Return [x, y] of the center of cell containing provided text 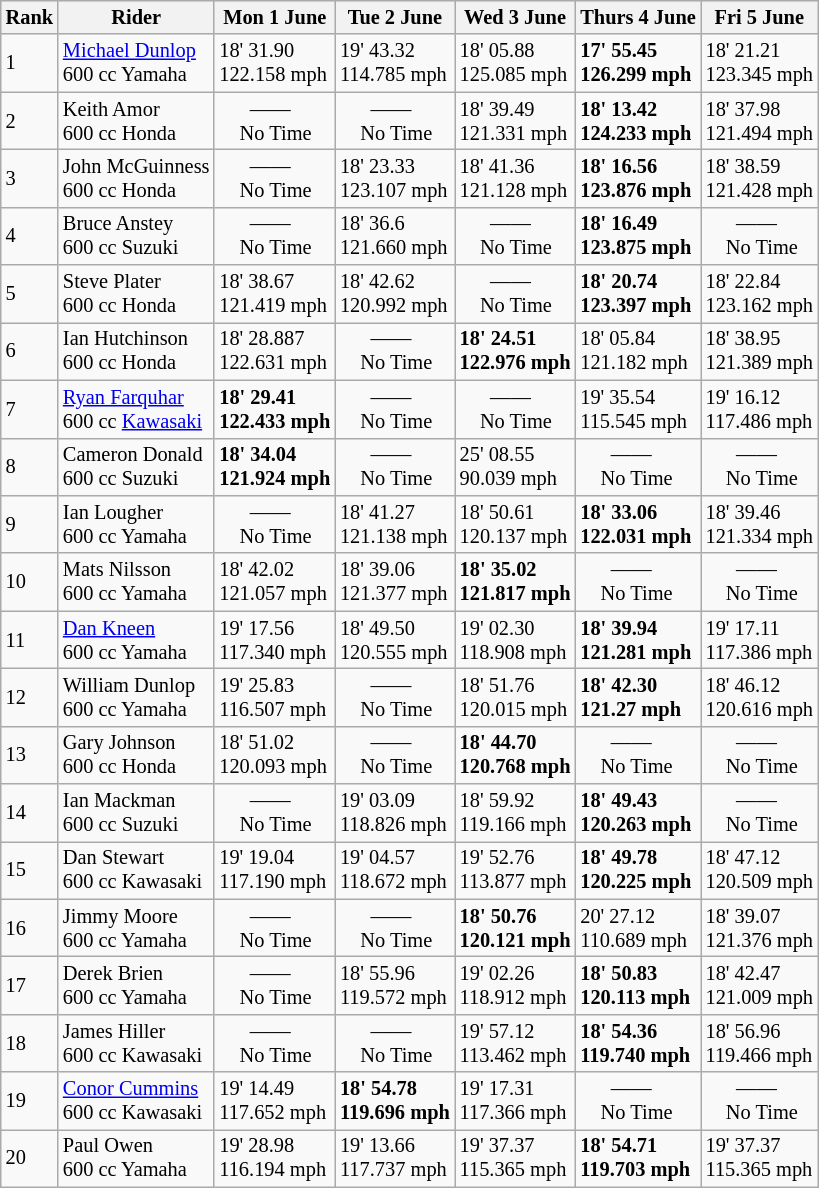
18' 05.88 125.085 mph [516, 63]
Thurs 4 June [638, 17]
18' 46.12 120.616 mph [760, 697]
Jimmy Moore 600 cc Yamaha [136, 928]
18' 56.96 119.466 mph [760, 1043]
6 [30, 351]
18' 47.12 120.509 mph [760, 870]
18' 16.49 123.875 mph [638, 236]
18' 29.41 122.433 mph [274, 409]
Dan Kneen 600 cc Yamaha [136, 640]
19' 04.57 118.672 mph [395, 870]
19' 13.66 117.737 mph [395, 1158]
18' 49.78 120.225 mph [638, 870]
18' 51.76 120.015 mph [516, 697]
18' 42.30 121.27 mph [638, 697]
19' 35.54 115.545 mph [638, 409]
11 [30, 640]
18' 50.76 120.121 mph [516, 928]
18' 21.21 123.345 mph [760, 63]
18' 34.04 121.924 mph [274, 467]
Steve Plater 600 cc Honda [136, 294]
18' 24.51 122.976 mph [516, 351]
18' 54.36 119.740 mph [638, 1043]
Wed 3 June [516, 17]
17 [30, 985]
19' 02.26 118.912 mph [516, 985]
18' 36.6 121.660 mph [395, 236]
17' 55.45 126.299 mph [638, 63]
18' 28.887 122.631 mph [274, 351]
Ian Hutchinson 600 cc Honda [136, 351]
18' 13.42 124.233 mph [638, 121]
18' 50.83 120.113 mph [638, 985]
Fri 5 June [760, 17]
18' 16.56 123.876 mph [638, 178]
Tue 2 June [395, 17]
18' 54.71 119.703 mph [638, 1158]
James Hiller 600 cc Kawasaki [136, 1043]
18' 39.94 121.281 mph [638, 640]
19' 16.12 117.486 mph [760, 409]
Dan Stewart 600 cc Kawasaki [136, 870]
18' 39.06 121.377 mph [395, 582]
Mats Nilsson 600 cc Yamaha [136, 582]
2 [30, 121]
18' 35.02 121.817 mph [516, 582]
18' 39.49 121.331 mph [516, 121]
Paul Owen 600 cc Yamaha [136, 1158]
18' 38.59 121.428 mph [760, 178]
John McGuinness 600 cc Honda [136, 178]
Rank [30, 17]
18' 38.67 121.419 mph [274, 294]
10 [30, 582]
18' 42.62 120.992 mph [395, 294]
19' 03.09 118.826 mph [395, 813]
19' 17.56 117.340 mph [274, 640]
25' 08.55 90.039 mph [516, 467]
Keith Amor 600 cc Honda [136, 121]
19' 14.49 117.652 mph [274, 1101]
19' 17.31 117.366 mph [516, 1101]
19' 25.83 116.507 mph [274, 697]
19' 52.76 113.877 mph [516, 870]
18' 39.46 121.334 mph [760, 524]
14 [30, 813]
18 [30, 1043]
19' 43.32 114.785 mph [395, 63]
18' 49.50 120.555 mph [395, 640]
18' 20.74 123.397 mph [638, 294]
19' 02.30 118.908 mph [516, 640]
19' 19.04 117.190 mph [274, 870]
18' 42.47 121.009 mph [760, 985]
5 [30, 294]
Cameron Donald 600 cc Suzuki [136, 467]
18' 31.90 122.158 mph [274, 63]
7 [30, 409]
18' 59.92 119.166 mph [516, 813]
Bruce Anstey 600 cc Suzuki [136, 236]
Conor Cummins 600 cc Kawasaki [136, 1101]
Rider [136, 17]
18' 33.06 122.031 mph [638, 524]
19' 17.11 117.386 mph [760, 640]
20' 27.12 110.689 mph [638, 928]
Derek Brien 600 cc Yamaha [136, 985]
15 [30, 870]
Mon 1 June [274, 17]
19 [30, 1101]
18' 50.61 120.137 mph [516, 524]
8 [30, 467]
18' 05.84 121.182 mph [638, 351]
12 [30, 697]
William Dunlop 600 cc Yamaha [136, 697]
Ian Mackman 600 cc Suzuki [136, 813]
18' 55.96 119.572 mph [395, 985]
Ryan Farquhar 600 cc Kawasaki [136, 409]
4 [30, 236]
19' 28.98 116.194 mph [274, 1158]
18' 44.70 120.768 mph [516, 755]
9 [30, 524]
20 [30, 1158]
3 [30, 178]
18' 51.02 120.093 mph [274, 755]
18' 39.07 121.376 mph [760, 928]
18' 22.84 123.162 mph [760, 294]
13 [30, 755]
18' 42.02 121.057 mph [274, 582]
19' 57.12 113.462 mph [516, 1043]
Gary Johnson 600 cc Honda [136, 755]
16 [30, 928]
1 [30, 63]
18' 23.33 123.107 mph [395, 178]
18' 54.78 119.696 mph [395, 1101]
18' 41.36 121.128 mph [516, 178]
Ian Lougher 600 cc Yamaha [136, 524]
18' 41.27 121.138 mph [395, 524]
18' 38.95 121.389 mph [760, 351]
18' 49.43 120.263 mph [638, 813]
18' 37.98 121.494 mph [760, 121]
Michael Dunlop 600 cc Yamaha [136, 63]
